Output the [X, Y] coordinate of the center of the cell containing the given text.  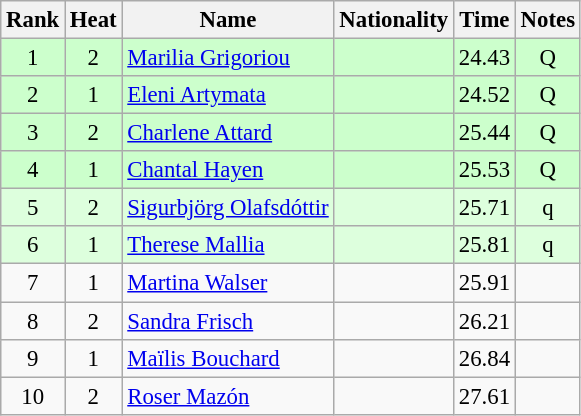
Sandra Frisch [228, 321]
7 [33, 283]
24.43 [484, 58]
Heat [94, 20]
Therese Mallia [228, 245]
26.21 [484, 321]
Name [228, 20]
Charlene Attard [228, 133]
27.61 [484, 396]
9 [33, 358]
6 [33, 245]
Eleni Artymata [228, 95]
24.52 [484, 95]
Maïlis Bouchard [228, 358]
Roser Mazón [228, 396]
4 [33, 170]
25.44 [484, 133]
Notes [548, 20]
Marilia Grigoriou [228, 58]
Nationality [394, 20]
Martina Walser [228, 283]
3 [33, 133]
25.81 [484, 245]
Sigurbjörg Olafsdóttir [228, 208]
Chantal Hayen [228, 170]
26.84 [484, 358]
25.71 [484, 208]
Rank [33, 20]
25.91 [484, 283]
25.53 [484, 170]
Time [484, 20]
5 [33, 208]
10 [33, 396]
8 [33, 321]
